Return the (X, Y) coordinate for the center point of the cell that contains the specified text.  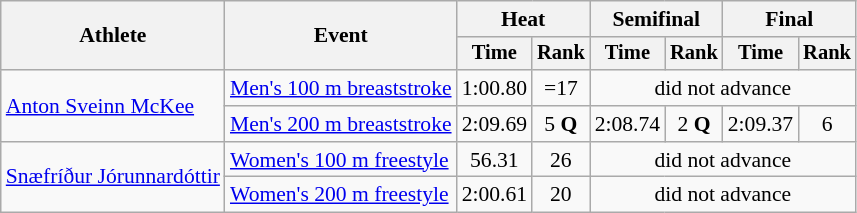
2:08.74 (628, 124)
2:09.37 (760, 124)
Anton Sveinn McKee (113, 106)
Heat (524, 19)
2 Q (694, 124)
56.31 (494, 160)
Women's 200 m freestyle (341, 195)
20 (561, 195)
Final (790, 19)
Men's 200 m breaststroke (341, 124)
Men's 100 m breaststroke (341, 88)
Semifinal (656, 19)
Event (341, 36)
26 (561, 160)
Athlete (113, 36)
Women's 100 m freestyle (341, 160)
1:00.80 (494, 88)
2:09.69 (494, 124)
2:00.61 (494, 195)
6 (827, 124)
=17 (561, 88)
5 Q (561, 124)
Snæfríður Jórunnardóttir (113, 178)
